Search for the cell housing the specified text and yield its [X, Y] center coordinate. 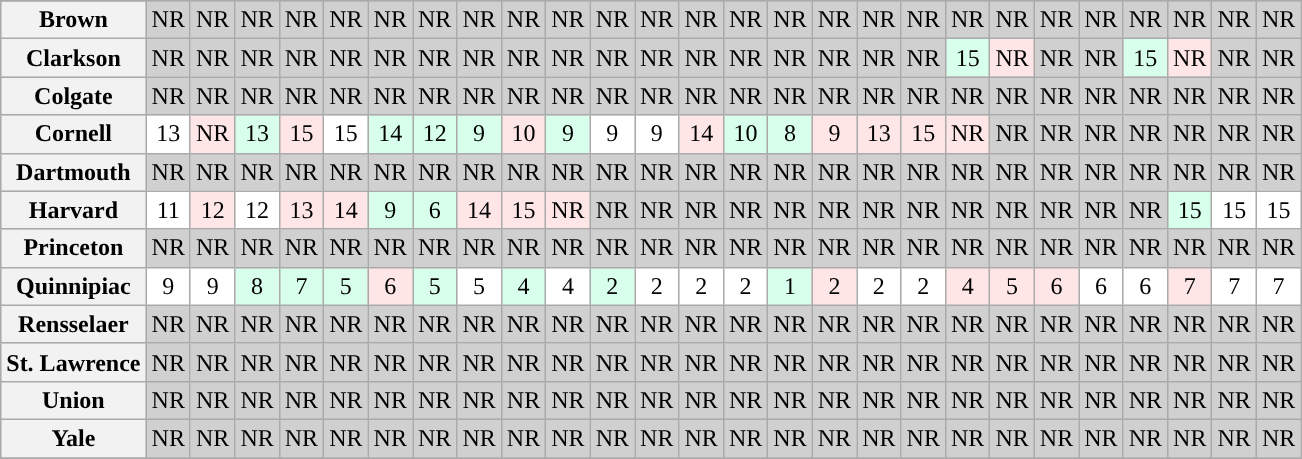
St. Lawrence [74, 362]
Union [74, 400]
Clarkson [74, 58]
Colgate [74, 96]
Rensselaer [74, 324]
Princeton [74, 248]
Brown [74, 20]
1 [790, 286]
Harvard [74, 210]
Yale [74, 438]
Dartmouth [74, 172]
Cornell [74, 134]
Quinnipiac [74, 286]
11 [168, 210]
